Return (x, y) of the center of cell containing provided text 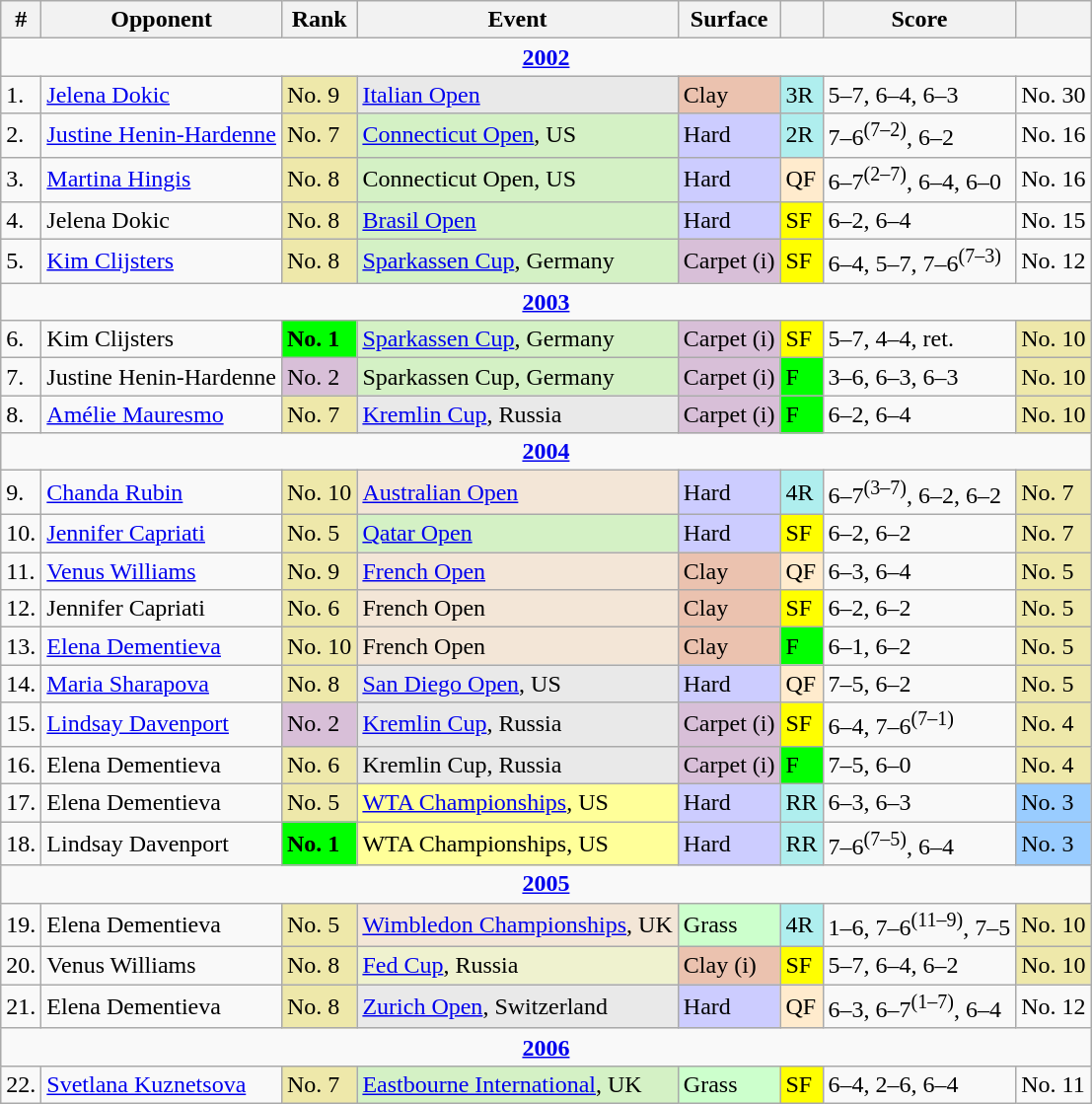
20. (22, 966)
1–6, 7–6(11–9), 7–5 (919, 925)
No. 15 (1054, 220)
17. (22, 802)
Zurich Open, Switzerland (517, 1006)
4. (22, 220)
6–3, 6–7(1–7), 6–4 (919, 1006)
Event (517, 20)
6–4, 7–6(7–1) (919, 724)
Chanda Rubin (162, 493)
19. (22, 925)
2005 (546, 884)
Australian Open (517, 493)
2003 (546, 302)
2002 (546, 57)
6–7(3–7), 6–2, 6–2 (919, 493)
6–3, 6–3 (919, 802)
Eastbourne International, UK (517, 1084)
7–5, 6–0 (919, 765)
Brasil Open (517, 220)
# (22, 20)
16. (22, 765)
Maria Sharapova (162, 684)
5. (22, 260)
6–3, 6–4 (919, 571)
7. (22, 377)
Wimbledon Championships, UK (517, 925)
5–7, 6–4, 6–3 (919, 95)
7–6(7–2), 6–2 (919, 136)
3R (801, 95)
1. (22, 95)
2004 (546, 452)
Surface (729, 20)
5–7, 4–4, ret. (919, 339)
7–6(7–5), 6–4 (919, 845)
Svetlana Kuznetsova (162, 1084)
6. (22, 339)
3. (22, 180)
Italian Open (517, 95)
5–7, 6–4, 6–2 (919, 966)
6–4, 2–6, 6–4 (919, 1084)
2R (801, 136)
Amélie Mauresmo (162, 414)
21. (22, 1006)
No. 11 (1054, 1084)
12. (22, 609)
13. (22, 646)
No. 30 (1054, 95)
6–4, 5–7, 7–6(7–3) (919, 260)
14. (22, 684)
11. (22, 571)
Opponent (162, 20)
10. (22, 534)
9. (22, 493)
2. (22, 136)
Clay (i) (729, 966)
7–5, 6–2 (919, 684)
Fed Cup, Russia (517, 966)
San Diego Open, US (517, 684)
Score (919, 20)
Qatar Open (517, 534)
2006 (546, 1047)
6–7(2–7), 6–4, 6–0 (919, 180)
15. (22, 724)
3–6, 6–3, 6–3 (919, 377)
Martina Hingis (162, 180)
22. (22, 1084)
8. (22, 414)
18. (22, 845)
6–1, 6–2 (919, 646)
Rank (319, 20)
